Return the [x, y] coordinate for the center point of the cell that contains the specified text.  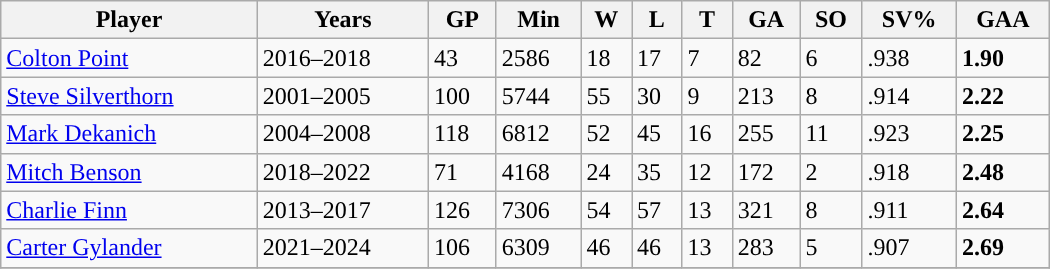
321 [766, 210]
283 [766, 248]
100 [462, 96]
L [657, 20]
7306 [538, 210]
17 [657, 58]
35 [657, 172]
Steve Silverthorn [130, 96]
Mark Dekanich [130, 134]
Carter Gylander [130, 248]
2001–2005 [342, 96]
5744 [538, 96]
12 [707, 172]
2.64 [1002, 210]
172 [766, 172]
2 [831, 172]
6812 [538, 134]
2.25 [1002, 134]
Mitch Benson [130, 172]
55 [606, 96]
255 [766, 134]
2021–2024 [342, 248]
118 [462, 134]
2.69 [1002, 248]
Colton Point [130, 58]
106 [462, 248]
.938 [910, 58]
213 [766, 96]
Player [130, 20]
30 [657, 96]
6309 [538, 248]
52 [606, 134]
.907 [910, 248]
SO [831, 20]
2.48 [1002, 172]
.914 [910, 96]
18 [606, 58]
2586 [538, 58]
9 [707, 96]
Min [538, 20]
GP [462, 20]
Years [342, 20]
1.90 [1002, 58]
43 [462, 58]
45 [657, 134]
7 [707, 58]
SV% [910, 20]
2018–2022 [342, 172]
.918 [910, 172]
71 [462, 172]
11 [831, 134]
.923 [910, 134]
2004–2008 [342, 134]
2013–2017 [342, 210]
4168 [538, 172]
Charlie Finn [130, 210]
GA [766, 20]
5 [831, 248]
57 [657, 210]
GAA [1002, 20]
126 [462, 210]
T [707, 20]
2016–2018 [342, 58]
6 [831, 58]
16 [707, 134]
2.22 [1002, 96]
.911 [910, 210]
24 [606, 172]
54 [606, 210]
82 [766, 58]
W [606, 20]
